Scan for the cell matching the given text and deliver its [X, Y] coordinate at center. 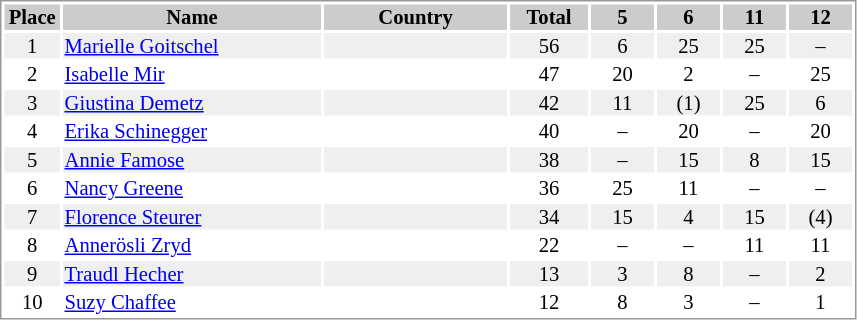
7 [32, 217]
Traudl Hecher [192, 274]
Name [192, 17]
13 [549, 274]
Suzy Chaffee [192, 303]
Annerösli Zryd [192, 245]
Total [549, 17]
Annie Famose [192, 160]
Place [32, 17]
40 [549, 131]
Giustina Demetz [192, 103]
Florence Steurer [192, 217]
Marielle Goitschel [192, 46]
(4) [820, 217]
47 [549, 75]
(1) [688, 103]
22 [549, 245]
Isabelle Mir [192, 75]
38 [549, 160]
36 [549, 189]
10 [32, 303]
42 [549, 103]
9 [32, 274]
56 [549, 46]
34 [549, 217]
Erika Schinegger [192, 131]
Nancy Greene [192, 189]
Country [416, 17]
